Return (x, y) of the center of cell containing provided text 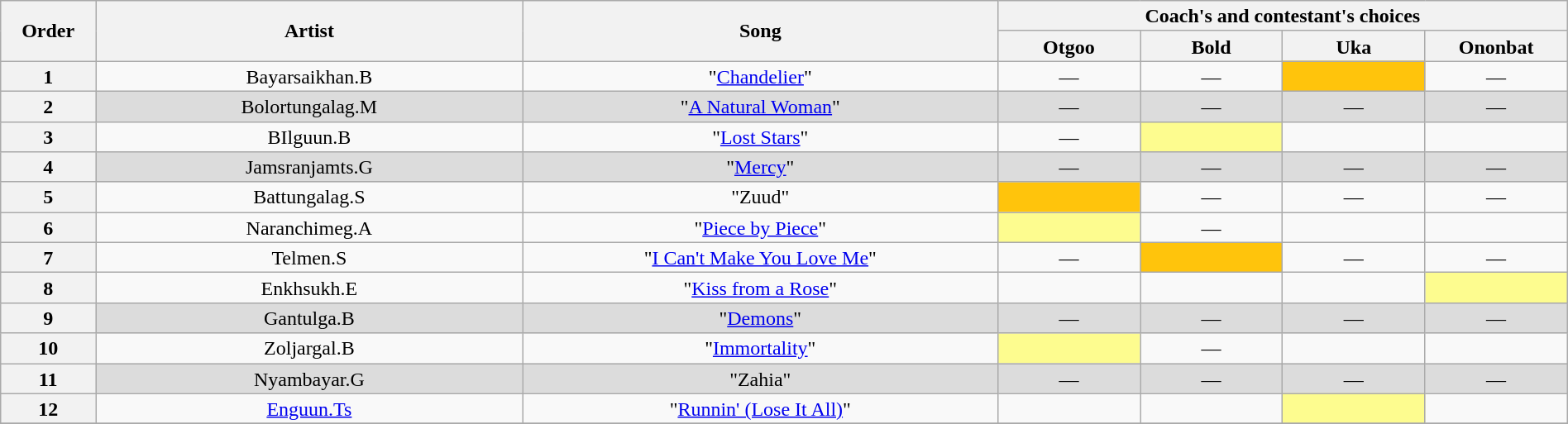
Enguun.Ts (309, 408)
6 (48, 228)
Jamsranjamts.G (309, 167)
Telmen.S (309, 258)
"Runnin' (Lose It All)" (760, 408)
"Demons" (760, 317)
Nyambayar.G (309, 379)
5 (48, 197)
Enkhsukh.E (309, 288)
Bold (1212, 46)
12 (48, 408)
8 (48, 288)
Zoljargal.B (309, 349)
Order (48, 31)
BIlguun.B (309, 137)
"Piece by Piece" (760, 228)
"Zuud" (760, 197)
"Kiss from a Rose" (760, 288)
7 (48, 258)
Artist (309, 31)
"I Can't Make You Love Me" (760, 258)
"Chandelier" (760, 76)
"Zahia" (760, 379)
"Immortality" (760, 349)
4 (48, 167)
Ononbat (1496, 46)
1 (48, 76)
Gantulga.B (309, 317)
Bayarsaikhan.B (309, 76)
Uka (1354, 46)
Naranchimeg.A (309, 228)
Song (760, 31)
"Lost Stars" (760, 137)
9 (48, 317)
Bolortungalag.M (309, 106)
"Mercy" (760, 167)
3 (48, 137)
Coach's and contestant's choices (1282, 17)
2 (48, 106)
Otgoo (1068, 46)
"A Natural Woman" (760, 106)
11 (48, 379)
Battungalag.S (309, 197)
10 (48, 349)
